Identify which cell holds the provided text, then report its (x, y) central coordinate. 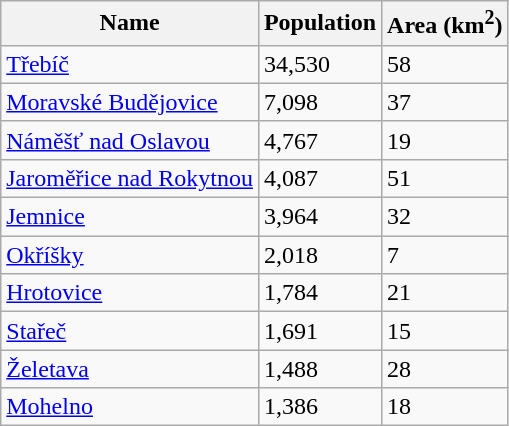
Hrotovice (130, 293)
Okříšky (130, 255)
18 (446, 407)
3,964 (320, 217)
58 (446, 64)
Třebíč (130, 64)
Jaroměřice nad Rokytnou (130, 178)
4,087 (320, 178)
7 (446, 255)
1,386 (320, 407)
19 (446, 140)
37 (446, 102)
4,767 (320, 140)
51 (446, 178)
21 (446, 293)
1,691 (320, 331)
Mohelno (130, 407)
Stařeč (130, 331)
Náměšť nad Oslavou (130, 140)
Jemnice (130, 217)
Želetava (130, 369)
7,098 (320, 102)
Moravské Budějovice (130, 102)
28 (446, 369)
15 (446, 331)
Name (130, 24)
1,488 (320, 369)
34,530 (320, 64)
2,018 (320, 255)
1,784 (320, 293)
Population (320, 24)
32 (446, 217)
Area (km2) (446, 24)
